Detect which cell encompasses the target text, then output its [X, Y] center coordinate. 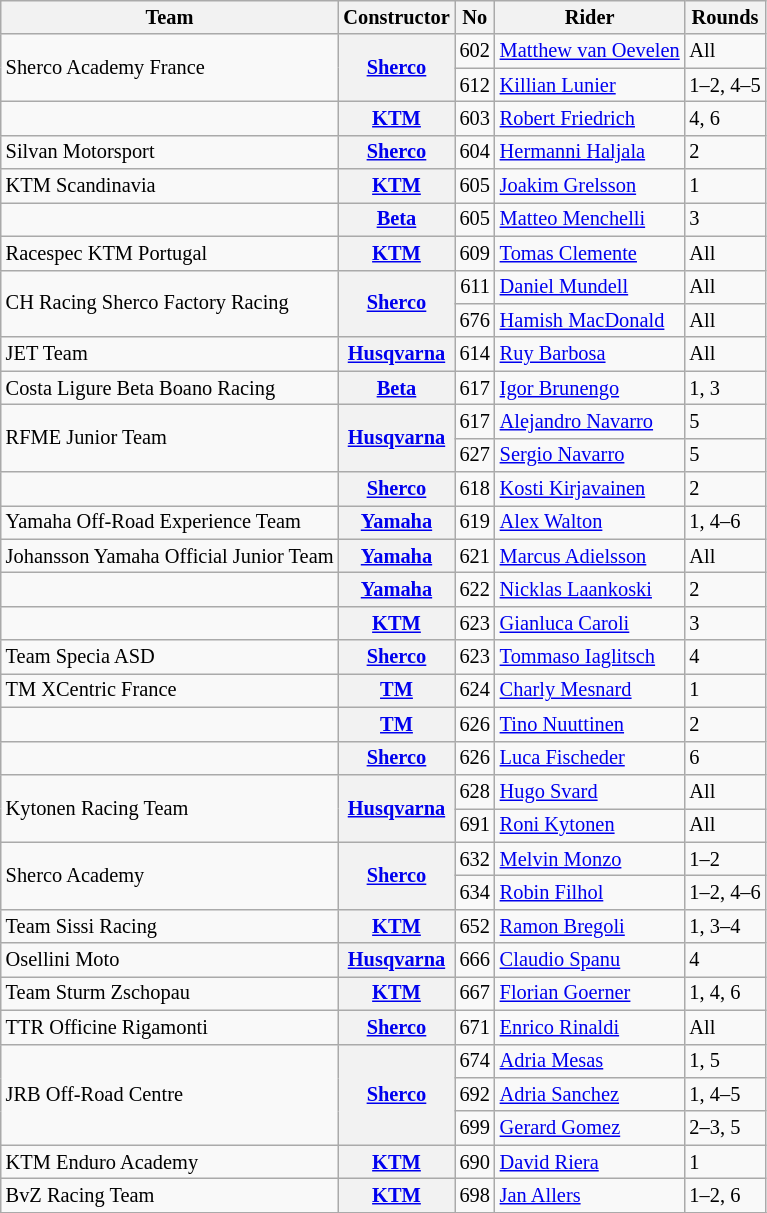
1, 3 [726, 388]
Tomas Clemente [590, 253]
Rider [590, 17]
JET Team [170, 354]
Costa Ligure Beta Boano Racing [170, 388]
Osellini Moto [170, 960]
Tommaso Iaglitsch [590, 657]
Matteo Menchelli [590, 219]
Kytonen Racing Team [170, 808]
628 [475, 791]
BvZ Racing Team [170, 1195]
Claudio Spanu [590, 960]
TTR Officine Rigamonti [170, 1027]
KTM Enduro Academy [170, 1162]
Melvin Monzo [590, 859]
Robert Friedrich [590, 118]
RFME Junior Team [170, 438]
David Riera [590, 1162]
667 [475, 993]
Tino Nuuttinen [590, 724]
671 [475, 1027]
1–2, 4–6 [726, 892]
690 [475, 1162]
JRB Off-Road Centre [170, 1094]
Team Sturm Zschopau [170, 993]
Sergio Navarro [590, 455]
CH Racing Sherco Factory Racing [170, 304]
Hamish MacDonald [590, 320]
Silvan Motorsport [170, 152]
603 [475, 118]
Gianluca Caroli [590, 623]
Team [170, 17]
1, 4, 6 [726, 993]
Team Sissi Racing [170, 926]
621 [475, 556]
Nicklas Laankoski [590, 589]
Adria Sanchez [590, 1094]
622 [475, 589]
Johansson Yamaha Official Junior Team [170, 556]
604 [475, 152]
1, 4–6 [726, 522]
KTM Scandinavia [170, 186]
4, 6 [726, 118]
TM XCentric France [170, 690]
2–3, 5 [726, 1128]
699 [475, 1128]
602 [475, 51]
1–2 [726, 859]
1–2, 6 [726, 1195]
652 [475, 926]
627 [475, 455]
Ramon Bregoli [590, 926]
614 [475, 354]
Killian Lunier [590, 85]
Yamaha Off-Road Experience Team [170, 522]
632 [475, 859]
619 [475, 522]
Igor Brunengo [590, 388]
692 [475, 1094]
1–2, 4–5 [726, 85]
676 [475, 320]
666 [475, 960]
Constructor [396, 17]
1, 3–4 [726, 926]
Alejandro Navarro [590, 421]
698 [475, 1195]
Kosti Kirjavainen [590, 489]
Roni Kytonen [590, 825]
Sherco Academy France [170, 68]
1, 5 [726, 1061]
Marcus Adielsson [590, 556]
1, 4–5 [726, 1094]
Racespec KTM Portugal [170, 253]
Rounds [726, 17]
Jan Allers [590, 1195]
Hugo Svard [590, 791]
Sherco Academy [170, 876]
Adria Mesas [590, 1061]
No [475, 17]
Charly Mesnard [590, 690]
Gerard Gomez [590, 1128]
611 [475, 287]
Team Specia ASD [170, 657]
634 [475, 892]
691 [475, 825]
624 [475, 690]
Hermanni Haljala [590, 152]
618 [475, 489]
Ruy Barbosa [590, 354]
Matthew van Oevelen [590, 51]
609 [475, 253]
Luca Fischeder [590, 758]
674 [475, 1061]
Joakim Grelsson [590, 186]
6 [726, 758]
612 [475, 85]
Florian Goerner [590, 993]
Daniel Mundell [590, 287]
Alex Walton [590, 522]
Robin Filhol [590, 892]
Enrico Rinaldi [590, 1027]
